Provide the [x, y] coordinate of the cell's center where the given text is located.  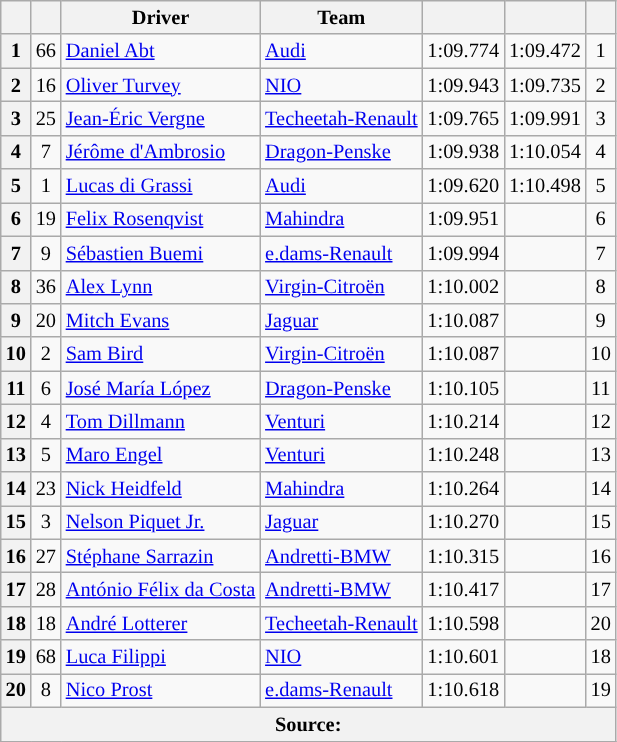
Source: [308, 724]
1:09.774 [463, 51]
1:10.270 [463, 522]
Felix Rosenqvist [160, 219]
28 [46, 589]
1:10.214 [463, 421]
Oliver Turvey [160, 85]
1:10.315 [463, 556]
1:10.417 [463, 589]
Nelson Piquet Jr. [160, 522]
Jérôme d'Ambrosio [160, 152]
Luca Filippi [160, 657]
1:09.938 [463, 152]
Jean-Éric Vergne [160, 118]
Team [341, 17]
Alex Lynn [160, 287]
25 [46, 118]
Daniel Abt [160, 51]
1:09.765 [463, 118]
1:10.105 [463, 388]
1:10.498 [545, 186]
66 [46, 51]
Driver [160, 17]
Lucas di Grassi [160, 186]
Maro Engel [160, 455]
68 [46, 657]
1:10.618 [463, 690]
1:10.054 [545, 152]
André Lotterer [160, 623]
1:09.620 [463, 186]
1:09.943 [463, 85]
José María López [160, 388]
1:10.264 [463, 489]
1:10.598 [463, 623]
Mitch Evans [160, 320]
1:09.991 [545, 118]
1:09.735 [545, 85]
Stéphane Sarrazin [160, 556]
23 [46, 489]
António Félix da Costa [160, 589]
Nick Heidfeld [160, 489]
27 [46, 556]
Tom Dillmann [160, 421]
1:09.994 [463, 253]
Sébastien Buemi [160, 253]
1:09.472 [545, 51]
36 [46, 287]
1:10.601 [463, 657]
Nico Prost [160, 690]
1:10.002 [463, 287]
1:10.248 [463, 455]
1:09.951 [463, 219]
Sam Bird [160, 354]
